Extract the [x, y] coordinate from the center of the cell holding the provided text.  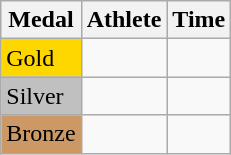
Athlete [124, 20]
Silver [41, 96]
Gold [41, 58]
Bronze [41, 134]
Time [199, 20]
Medal [41, 20]
